Provide the [x, y] coordinate of the cell's center where the given text is located.  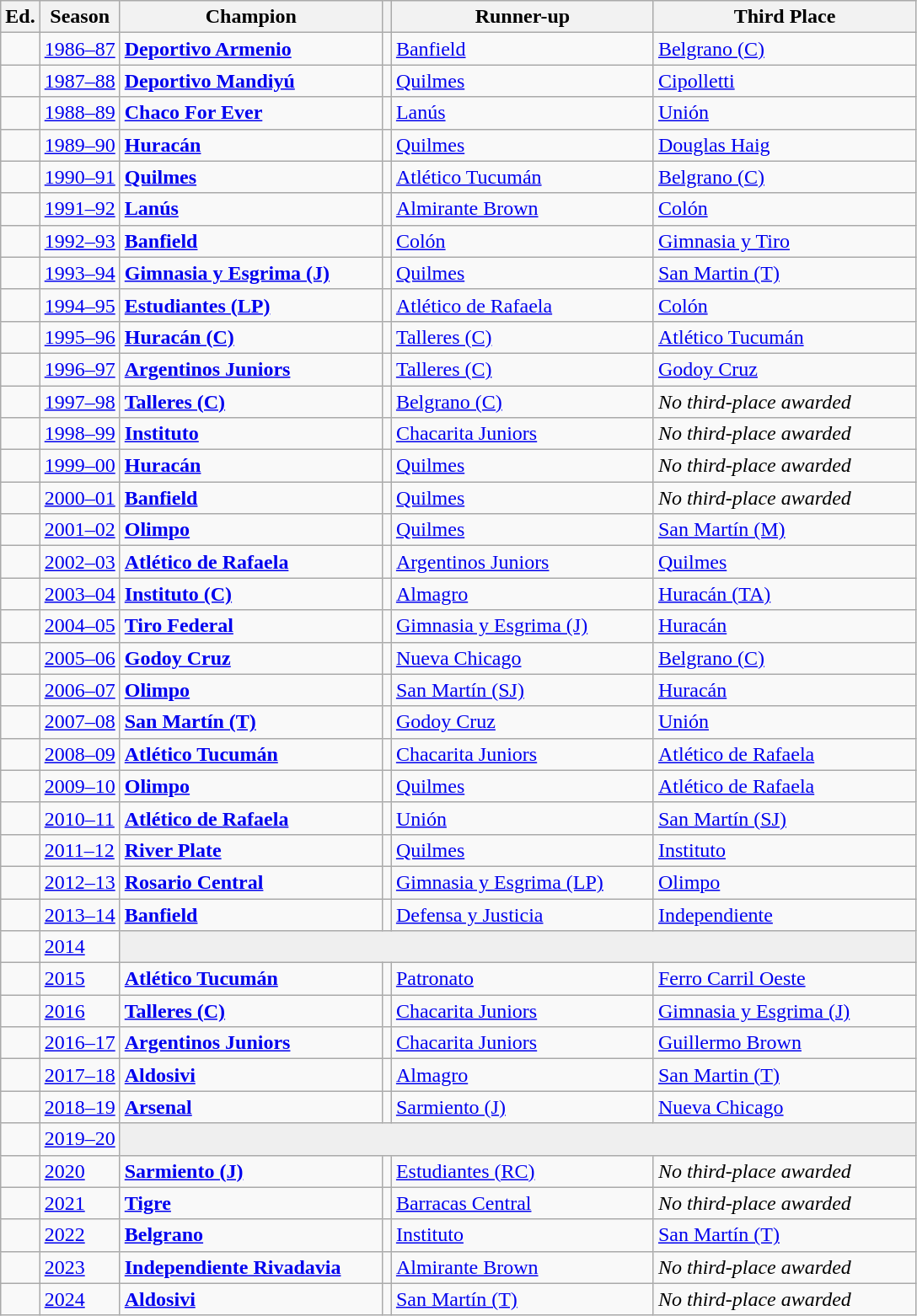
1986–87 [79, 49]
2010–11 [79, 818]
2016 [79, 1011]
Guillermo Brown [784, 1043]
1988–89 [79, 113]
1992–93 [79, 241]
2003–04 [79, 594]
2024 [79, 1299]
2017–18 [79, 1075]
1998–99 [79, 434]
Gimnasia y Esgrima (LP) [523, 882]
Deportivo Armenio [251, 49]
1996–97 [79, 369]
2015 [79, 979]
2008–09 [79, 754]
1997–98 [79, 402]
Arsenal [251, 1107]
1987–88 [79, 81]
Estudiantes (RC) [523, 1171]
Independiente Rivadavia [251, 1267]
2014 [79, 947]
2023 [79, 1267]
1990–91 [79, 177]
River Plate [251, 850]
2005–06 [79, 658]
2020 [79, 1171]
Gimnasia y Tiro [784, 241]
Season [79, 17]
Huracán (TA) [784, 594]
2012–13 [79, 882]
Rosario Central [251, 882]
Champion [251, 17]
Douglas Haig [784, 145]
Ferro Carril Oeste [784, 979]
1994–95 [79, 305]
2019–20 [79, 1139]
2016–17 [79, 1043]
1989–90 [79, 145]
Runner-up [523, 17]
Estudiantes (LP) [251, 305]
2001–02 [79, 530]
1991–92 [79, 209]
Belgrano [251, 1235]
2004–05 [79, 626]
Ed. [20, 17]
2007–08 [79, 722]
Tigre [251, 1203]
1999–00 [79, 466]
2013–14 [79, 914]
Independiente [784, 914]
2000–01 [79, 498]
2002–03 [79, 562]
2006–07 [79, 690]
2011–12 [79, 850]
Instituto (C) [251, 594]
2022 [79, 1235]
Third Place [784, 17]
2009–10 [79, 786]
2021 [79, 1203]
1995–96 [79, 337]
Chaco For Ever [251, 113]
1993–94 [79, 273]
Deportivo Mandiyú [251, 81]
Cipolletti [784, 81]
San Martín (M) [784, 530]
Patronato [523, 979]
Defensa y Justicia [523, 914]
Huracán (C) [251, 337]
Tiro Federal [251, 626]
Barracas Central [523, 1203]
2018–19 [79, 1107]
